Scan for the cell matching the given text and deliver its (x, y) coordinate at center. 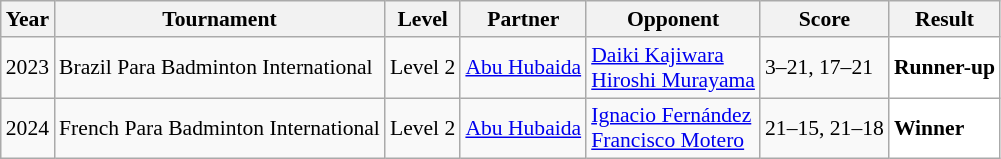
Score (824, 19)
Year (28, 19)
Runner-up (944, 68)
Result (944, 19)
21–15, 21–18 (824, 128)
3–21, 17–21 (824, 68)
Brazil Para Badminton International (220, 68)
2024 (28, 128)
Partner (523, 19)
Tournament (220, 19)
Daiki Kajiwara Hiroshi Murayama (673, 68)
Ignacio Fernández Francisco Motero (673, 128)
Winner (944, 128)
2023 (28, 68)
Opponent (673, 19)
French Para Badminton International (220, 128)
Level (422, 19)
